Provide the (X, Y) coordinate of the cell's center where the given text is located.  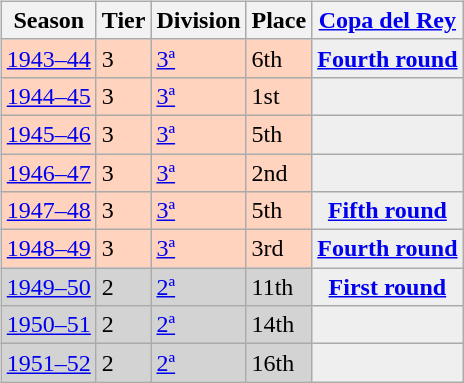
Copa del Rey (388, 20)
First round (388, 287)
1945–46 (48, 134)
Tier (124, 20)
Place (279, 20)
16th (279, 363)
11th (279, 287)
1947–48 (48, 211)
Fifth round (388, 211)
1948–49 (48, 249)
Season (48, 20)
1943–44 (48, 58)
1951–52 (48, 363)
1946–47 (48, 173)
2nd (279, 173)
1944–45 (48, 96)
Division (198, 20)
14th (279, 325)
1st (279, 96)
3rd (279, 249)
6th (279, 58)
1949–50 (48, 287)
1950–51 (48, 325)
